Output the [X, Y] coordinate of the center of the cell containing the given text.  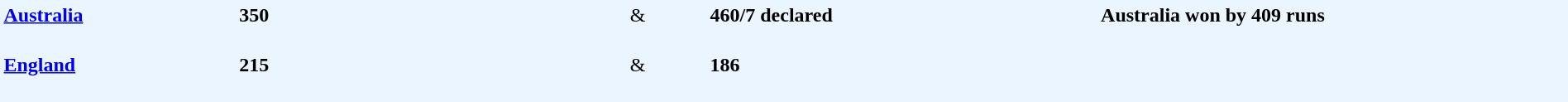
215 [433, 76]
350 [433, 27]
460/7 declared [903, 27]
England [119, 76]
186 [903, 76]
Australia [119, 27]
Australia won by 409 runs [1333, 51]
